Extract the [X, Y] coordinate from the center of the cell holding the provided text.  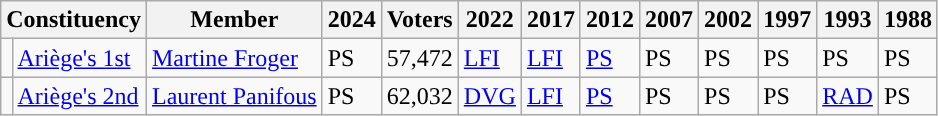
2024 [352, 20]
Voters [420, 20]
1997 [788, 20]
RAD [848, 96]
2022 [490, 20]
2012 [610, 20]
DVG [490, 96]
Ariège's 2nd [79, 96]
57,472 [420, 58]
2017 [550, 20]
Constituency [74, 20]
Member [234, 20]
Laurent Panifous [234, 96]
Ariège's 1st [79, 58]
2007 [668, 20]
1993 [848, 20]
2002 [728, 20]
Martine Froger [234, 58]
1988 [908, 20]
62,032 [420, 96]
